Provide the [x, y] coordinate of the cell's center where the given text is located.  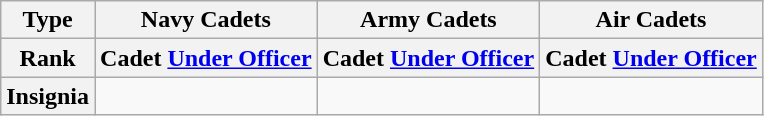
Type [48, 20]
Navy Cadets [206, 20]
Rank [48, 58]
Air Cadets [652, 20]
Army Cadets [428, 20]
Insignia [48, 96]
